Provide the (x, y) coordinate of the cell's center where the given text is located.  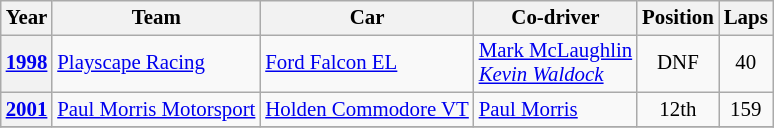
2001 (27, 109)
Co-driver (556, 18)
Laps (746, 18)
12th (678, 109)
Holden Commodore VT (366, 109)
1998 (27, 63)
Mark McLaughlin Kevin Waldock (556, 63)
Car (366, 18)
159 (746, 109)
DNF (678, 63)
Year (27, 18)
Position (678, 18)
Team (156, 18)
Playscape Racing (156, 63)
Paul Morris Motorsport (156, 109)
Paul Morris (556, 109)
40 (746, 63)
Ford Falcon EL (366, 63)
